Output the (x, y) coordinate of the center of the cell containing the given text.  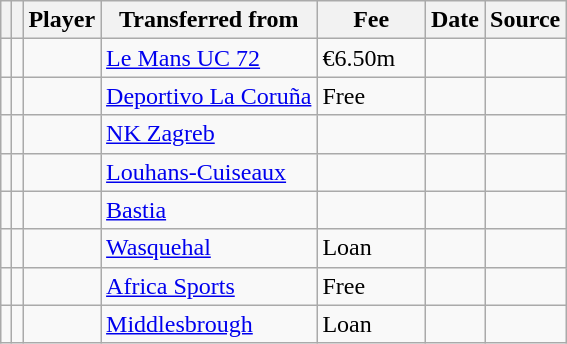
Le Mans UC 72 (209, 58)
NK Zagreb (209, 134)
Transferred from (209, 20)
Deportivo La Coruña (209, 96)
Africa Sports (209, 286)
Player (62, 20)
Fee (372, 20)
Middlesbrough (209, 324)
Bastia (209, 210)
Source (526, 20)
Louhans-Cuiseaux (209, 172)
€6.50m (372, 58)
Date (454, 20)
Wasquehal (209, 248)
